For the text-containing cell, return its midpoint in [x, y] coordinate format. 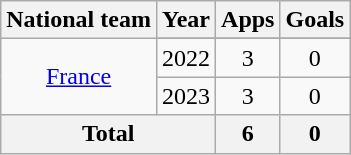
2022 [186, 58]
Year [186, 20]
2023 [186, 96]
Total [108, 134]
6 [248, 134]
Apps [248, 20]
National team [79, 20]
France [79, 77]
Goals [315, 20]
